Pinpoint the cell where the given text exists, returning its [X, Y] midpoint coordinate. 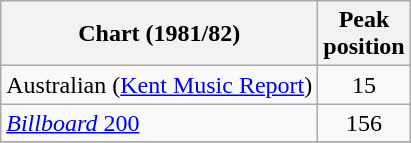
Australian (Kent Music Report) [160, 85]
156 [364, 123]
Chart (1981/82) [160, 34]
15 [364, 85]
Peakposition [364, 34]
Billboard 200 [160, 123]
